Scan for the cell matching the given text and deliver its (x, y) coordinate at center. 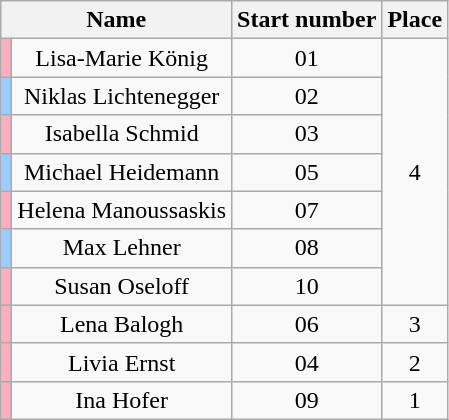
Niklas Lichtenegger (122, 96)
Name (116, 20)
Ina Hofer (122, 400)
Place (415, 20)
Livia Ernst (122, 362)
07 (307, 210)
05 (307, 172)
06 (307, 324)
4 (415, 172)
02 (307, 96)
3 (415, 324)
Max Lehner (122, 248)
Start number (307, 20)
03 (307, 134)
2 (415, 362)
01 (307, 58)
Michael Heidemann (122, 172)
Lisa-Marie König (122, 58)
Susan Oseloff (122, 286)
Helena Manoussaskis (122, 210)
10 (307, 286)
1 (415, 400)
08 (307, 248)
Lena Balogh (122, 324)
09 (307, 400)
04 (307, 362)
Isabella Schmid (122, 134)
